Find where the given text appears and provide that cell's center as (x, y) coordinate. 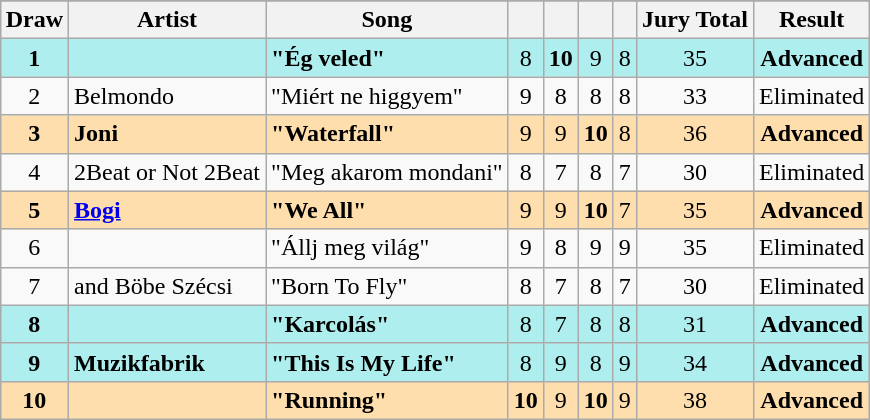
34 (694, 362)
Artist (168, 20)
33 (694, 96)
"Ég veled" (388, 58)
"Karcolás" (388, 324)
Result (811, 20)
Jury Total (694, 20)
6 (34, 248)
36 (694, 134)
"Miért ne higgyem" (388, 96)
"Running" (388, 400)
5 (34, 210)
and Böbe Szécsi (168, 286)
Draw (34, 20)
31 (694, 324)
2 (34, 96)
"Állj meg világ" (388, 248)
38 (694, 400)
"Meg akarom mondani" (388, 172)
"Waterfall" (388, 134)
"Born To Fly" (388, 286)
2Beat or Not 2Beat (168, 172)
"We All" (388, 210)
3 (34, 134)
"This Is My Life" (388, 362)
Joni (168, 134)
1 (34, 58)
4 (34, 172)
Bogi (168, 210)
Song (388, 20)
Belmondo (168, 96)
Muzikfabrik (168, 362)
